Locate the cell with the specified text and output its [x, y] center coordinate. 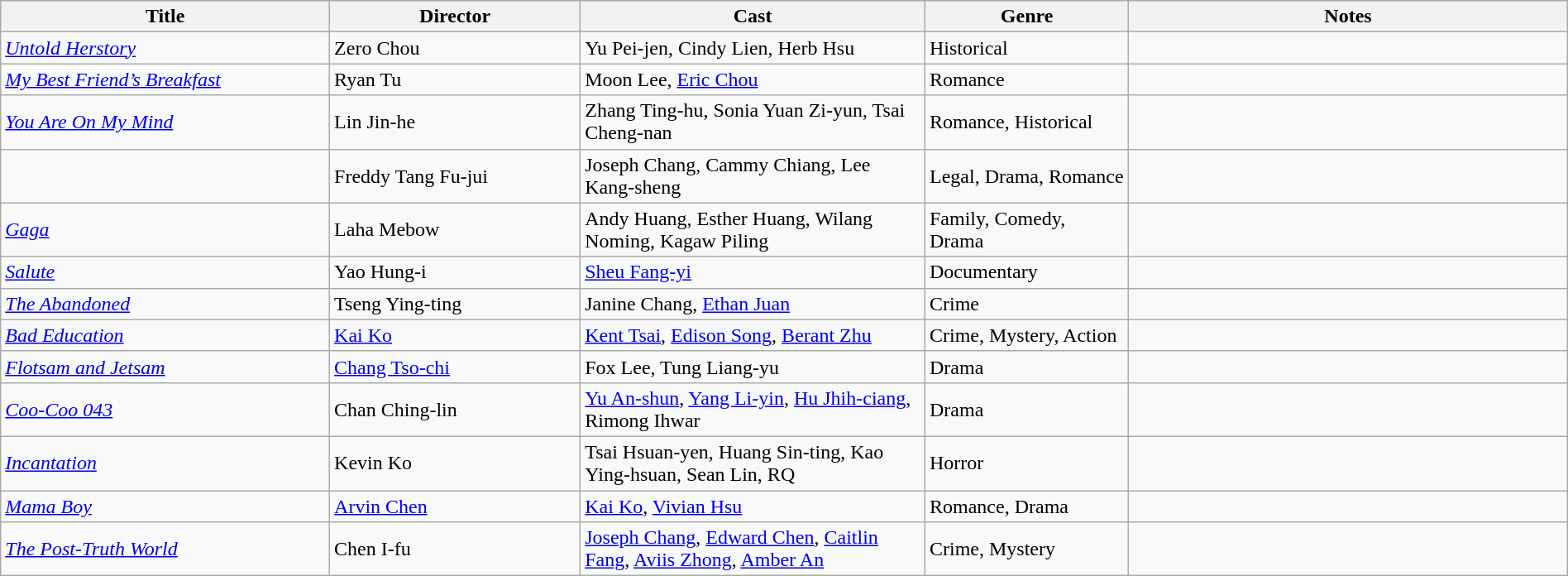
Crime [1026, 304]
Janine Chang, Ethan Juan [753, 304]
Yu Pei-jen, Cindy Lien, Herb Hsu [753, 48]
Romance [1026, 79]
Chang Tso-chi [455, 367]
Kai Ko, Vivian Hsu [753, 506]
Zhang Ting-hu, Sonia Yuan Zi-yun, Tsai Cheng-nan [753, 122]
Historical [1026, 48]
Mama Boy [165, 506]
Untold Herstory [165, 48]
Freddy Tang Fu-jui [455, 175]
Title [165, 17]
Kevin Ko [455, 463]
My Best Friend’s Breakfast [165, 79]
Romance, Historical [1026, 122]
Documentary [1026, 272]
Sheu Fang-yi [753, 272]
Zero Chou [455, 48]
Kent Tsai, Edison Song, Berant Zhu [753, 335]
Bad Education [165, 335]
Salute [165, 272]
Tsai Hsuan-yen, Huang Sin-ting, Kao Ying-hsuan, Sean Lin, RQ [753, 463]
The Abandoned [165, 304]
Chen I-fu [455, 550]
Genre [1026, 17]
Ryan Tu [455, 79]
Coo-Coo 043 [165, 409]
You Are On My Mind [165, 122]
Chan Ching-lin [455, 409]
Yao Hung-i [455, 272]
Horror [1026, 463]
Laha Mebow [455, 230]
Kai Ko [455, 335]
Cast [753, 17]
Lin Jin-he [455, 122]
Legal, Drama, Romance [1026, 175]
Gaga [165, 230]
Romance, Drama [1026, 506]
Joseph Chang, Cammy Chiang, Lee Kang-sheng [753, 175]
Arvin Chen [455, 506]
Moon Lee, Eric Chou [753, 79]
Joseph Chang, Edward Chen, Caitlin Fang, Aviis Zhong, Amber An [753, 550]
Family, Comedy, Drama [1026, 230]
Yu An-shun, Yang Li-yin, Hu Jhih-ciang, Rimong Ihwar [753, 409]
Flotsam and Jetsam [165, 367]
Director [455, 17]
Notes [1348, 17]
The Post-Truth World [165, 550]
Andy Huang, Esther Huang, Wilang Noming, Kagaw Piling [753, 230]
Crime, Mystery [1026, 550]
Incantation [165, 463]
Fox Lee, Tung Liang-yu [753, 367]
Crime, Mystery, Action [1026, 335]
Tseng Ying-ting [455, 304]
